Determine the [x, y] coordinate at the center of the cell enclosing the given text.  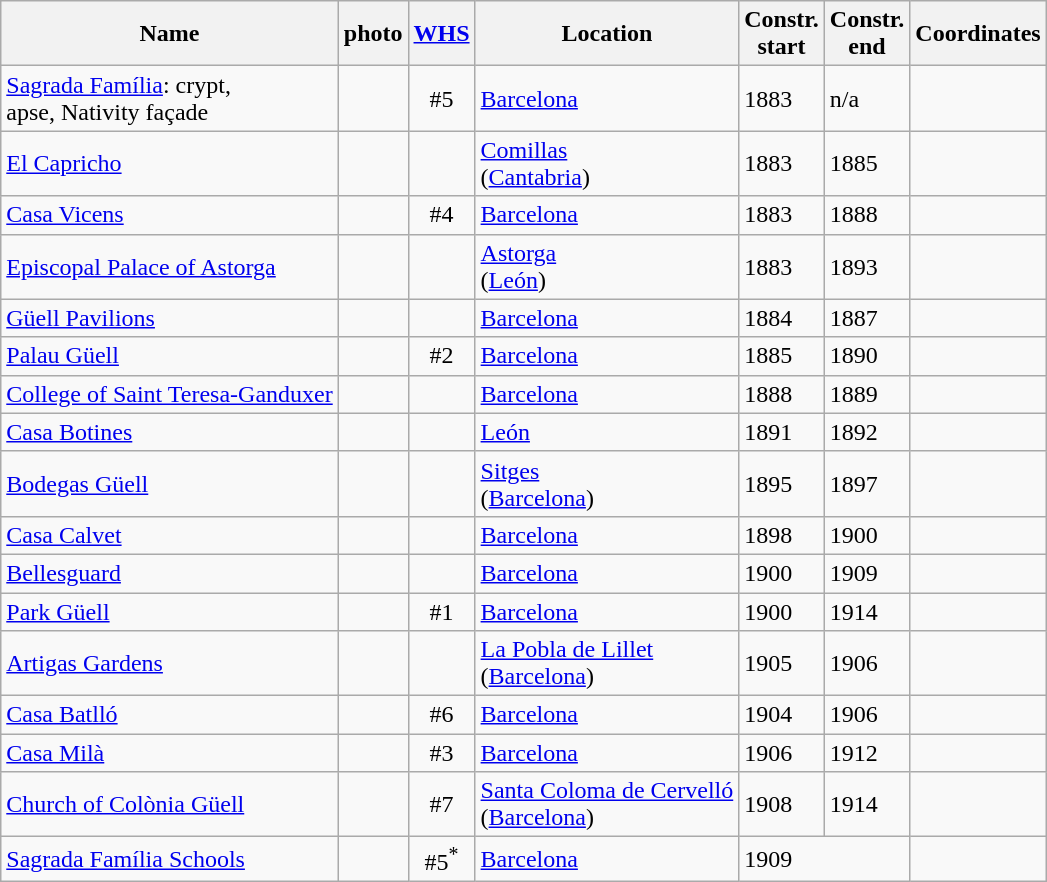
Location [607, 34]
#4 [442, 215]
Casa Calvet [170, 535]
Sitges(Barcelona) [607, 484]
Casa Batlló [170, 715]
1897 [867, 484]
Park Güell [170, 611]
1908 [782, 804]
#7 [442, 804]
Güell Pavilions [170, 318]
Santa Coloma de Cervelló(Barcelona) [607, 804]
Casa Botines [170, 432]
Coordinates [978, 34]
photo [373, 34]
Bodegas Güell [170, 484]
1904 [782, 715]
1884 [782, 318]
#5* [442, 860]
1890 [867, 356]
Name [170, 34]
Sagrada Família: crypt,apse, Nativity façade [170, 98]
1891 [782, 432]
El Capricho [170, 164]
Casa Milà [170, 753]
1892 [867, 432]
#1 [442, 611]
La Pobla de Lillet(Barcelona) [607, 664]
1898 [782, 535]
#2 [442, 356]
Sagrada Família Schools [170, 860]
1895 [782, 484]
#3 [442, 753]
Comillas(Cantabria) [607, 164]
#5 [442, 98]
Episcopal Palace of Astorga [170, 266]
Astorga(León) [607, 266]
n/a [867, 98]
#6 [442, 715]
Constr.start [782, 34]
1912 [867, 753]
Church of Colònia Güell [170, 804]
Casa Vicens [170, 215]
1887 [867, 318]
WHS [442, 34]
Palau Güell [170, 356]
1893 [867, 266]
León [607, 432]
Bellesguard [170, 573]
1905 [782, 664]
Artigas Gardens [170, 664]
College of Saint Teresa-Ganduxer [170, 394]
1889 [867, 394]
Constr.end [867, 34]
